For the text-containing cell, return its midpoint in (x, y) coordinate format. 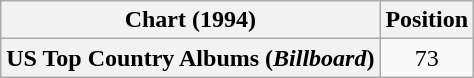
Position (427, 20)
US Top Country Albums (Billboard) (190, 58)
73 (427, 58)
Chart (1994) (190, 20)
